Search for the cell housing the specified text and yield its (x, y) center coordinate. 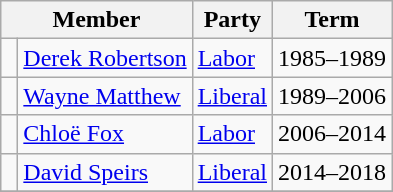
2006–2014 (332, 134)
Chloë Fox (105, 134)
1989–2006 (332, 96)
David Speirs (105, 172)
Member (96, 20)
1985–1989 (332, 58)
Wayne Matthew (105, 96)
Party (232, 20)
2014–2018 (332, 172)
Derek Robertson (105, 58)
Term (332, 20)
